For the text-containing cell, return its midpoint in (X, Y) coordinate format. 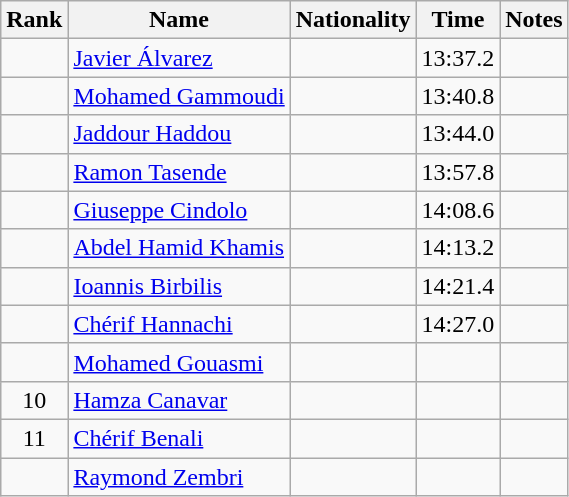
Notes (534, 20)
Nationality (353, 20)
14:08.6 (458, 210)
Jaddour Haddou (179, 134)
13:57.8 (458, 172)
14:21.4 (458, 286)
Time (458, 20)
13:37.2 (458, 58)
13:40.8 (458, 96)
Rank (34, 20)
Hamza Canavar (179, 400)
Mohamed Gammoudi (179, 96)
10 (34, 400)
Name (179, 20)
Mohamed Gouasmi (179, 362)
Raymond Zembri (179, 477)
Ioannis Birbilis (179, 286)
Ramon Tasende (179, 172)
Javier Álvarez (179, 58)
14:13.2 (458, 248)
Chérif Hannachi (179, 324)
14:27.0 (458, 324)
Chérif Benali (179, 438)
Giuseppe Cindolo (179, 210)
11 (34, 438)
13:44.0 (458, 134)
Abdel Hamid Khamis (179, 248)
